From the cell containing the given text, extract its center point as [x, y] coordinate. 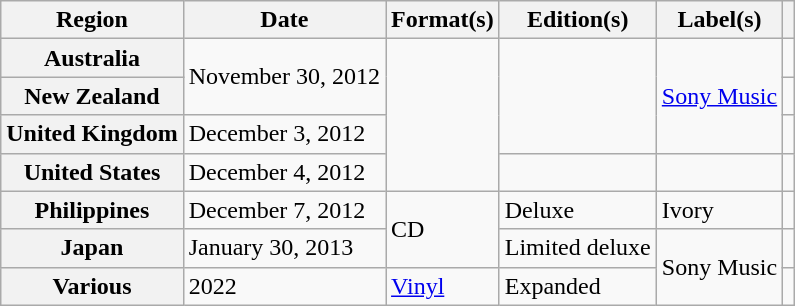
Ivory [719, 210]
December 3, 2012 [284, 134]
January 30, 2013 [284, 248]
Vinyl [443, 286]
Philippines [92, 210]
Deluxe [578, 210]
2022 [284, 286]
December 4, 2012 [284, 172]
New Zealand [92, 96]
Limited deluxe [578, 248]
Format(s) [443, 20]
Label(s) [719, 20]
Edition(s) [578, 20]
United Kingdom [92, 134]
United States [92, 172]
Australia [92, 58]
Expanded [578, 286]
Date [284, 20]
Japan [92, 248]
December 7, 2012 [284, 210]
Various [92, 286]
Region [92, 20]
November 30, 2012 [284, 77]
CD [443, 229]
